Extract the [x, y] coordinate from the center of the cell holding the provided text.  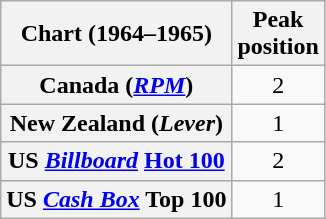
Chart (1964–1965) [116, 34]
Canada (RPM) [116, 85]
New Zealand (Lever) [116, 123]
Peakposition [278, 34]
US Cash Box Top 100 [116, 199]
US Billboard Hot 100 [116, 161]
